Output the (X, Y) coordinate of the center of the cell containing the given text.  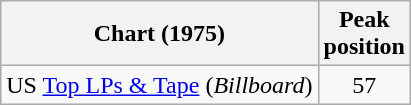
Peakposition (364, 34)
57 (364, 85)
US Top LPs & Tape (Billboard) (160, 85)
Chart (1975) (160, 34)
